Locate the cell with the specified text and output its [x, y] center coordinate. 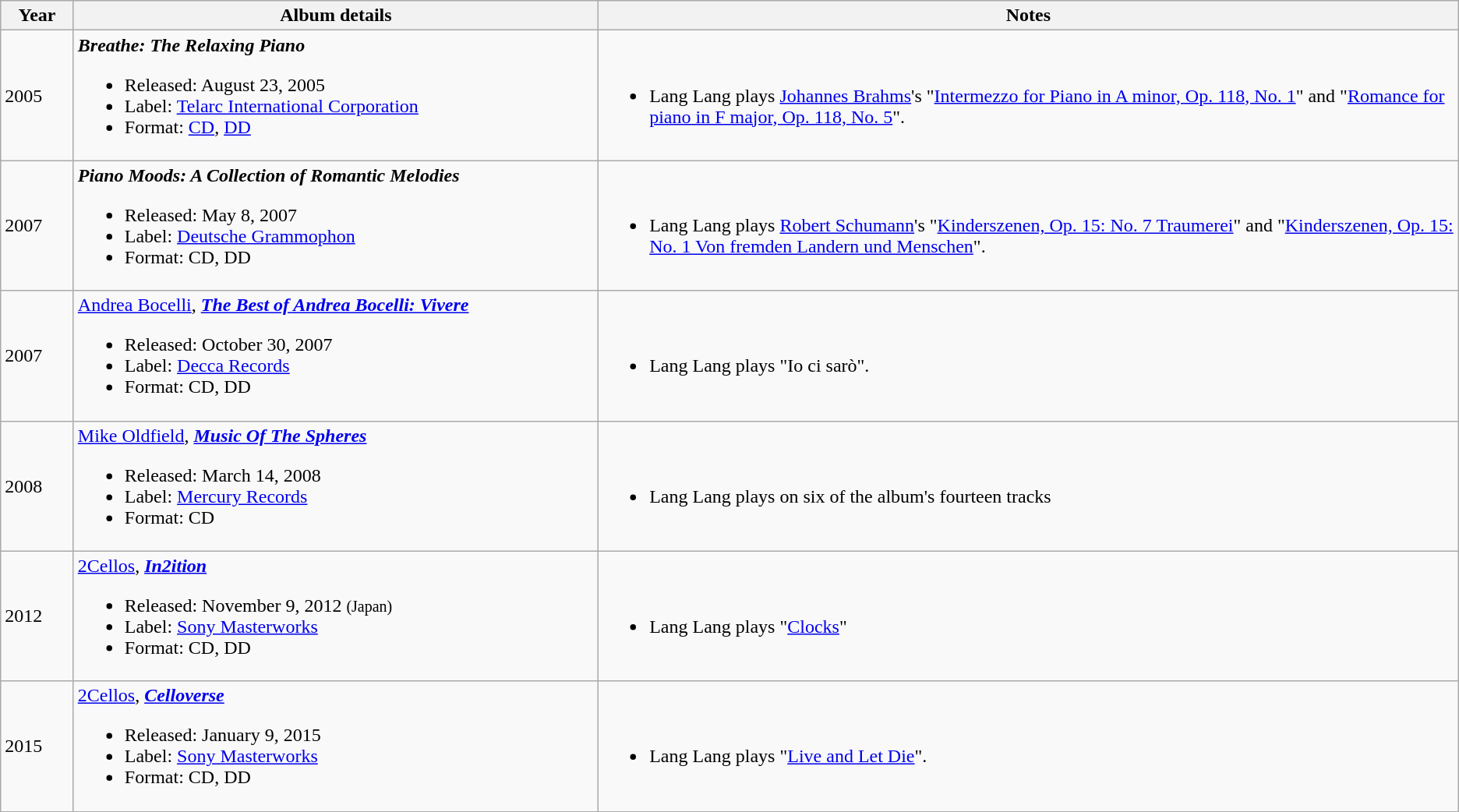
Year [37, 16]
Lang Lang plays "Io ci sarò". [1029, 355]
Lang Lang plays Johannes Brahms's "Intermezzo for Piano in A minor, Op. 118, No. 1" and "Romance for piano in F major, Op. 118, No. 5". [1029, 95]
Lang Lang plays "Clocks" [1029, 616]
Mike Oldfield, Music Of The SpheresReleased: March 14, 2008Label: Mercury RecordsFormat: CD [335, 486]
2005 [37, 95]
Album details [335, 16]
Notes [1029, 16]
Lang Lang plays Robert Schumann's "Kinderszenen, Op. 15: No. 7 Traumerei" and "Kinderszenen, Op. 15: No. 1 Von fremden Landern und Menschen". [1029, 226]
2008 [37, 486]
2012 [37, 616]
Lang Lang plays on six of the album's fourteen tracks [1029, 486]
2Cellos, In2itionReleased: November 9, 2012 (Japan)Label: Sony MasterworksFormat: CD, DD [335, 616]
Lang Lang plays "Live and Let Die". [1029, 747]
Andrea Bocelli, The Best of Andrea Bocelli: VivereReleased: October 30, 2007Label: Decca RecordsFormat: CD, DD [335, 355]
2015 [37, 747]
2Cellos, CelloverseReleased: January 9, 2015Label: Sony MasterworksFormat: CD, DD [335, 747]
Breathe: The Relaxing PianoReleased: August 23, 2005Label: Telarc International CorporationFormat: CD, DD [335, 95]
Piano Moods: A Collection of Romantic MelodiesReleased: May 8, 2007Label: Deutsche GrammophonFormat: CD, DD [335, 226]
